Find where the given text appears and provide that cell's center as [x, y] coordinate. 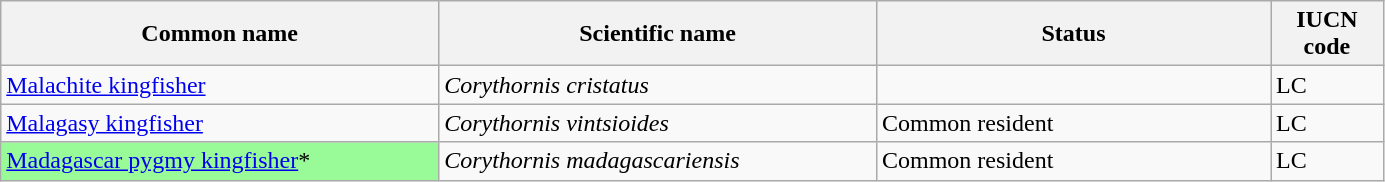
Malagasy kingfisher [220, 123]
Status [1073, 34]
Corythornis vintsioides [658, 123]
Scientific name [658, 34]
Common name [220, 34]
Corythornis cristatus [658, 85]
Malachite kingfisher [220, 85]
Madagascar pygmy kingfisher* [220, 161]
IUCN code [1328, 34]
Corythornis madagascariensis [658, 161]
